Provide the [X, Y] coordinate of the cell's center where the given text is located.  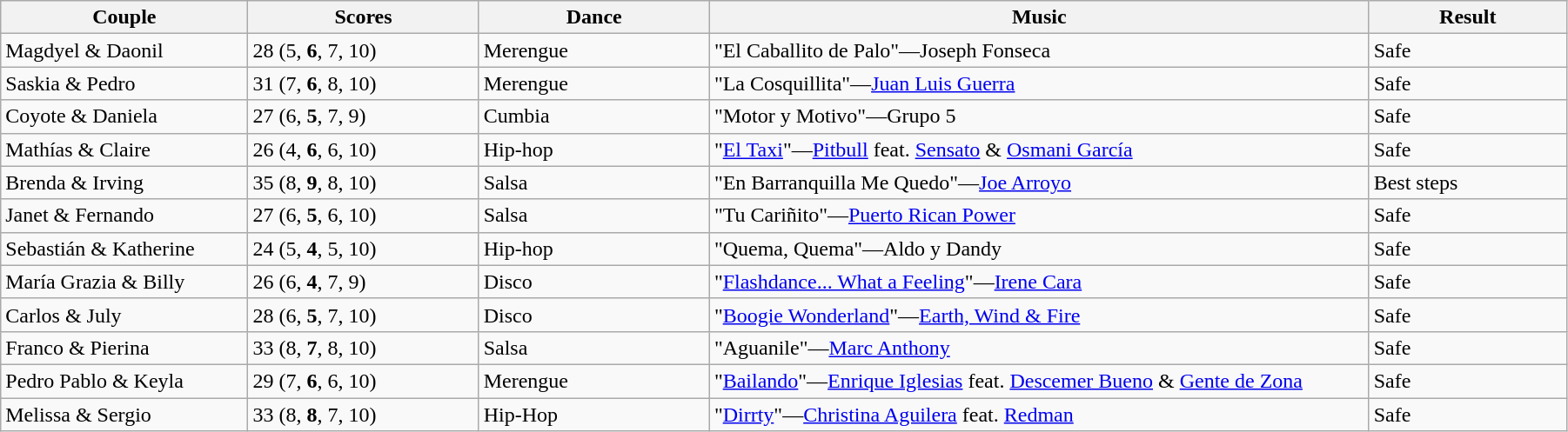
35 (8, 9, 8, 10) [364, 183]
Hip-Hop [593, 415]
"La Cosquillita"—Juan Luis Guerra [1039, 83]
24 (5, 4, 5, 10) [364, 249]
"Quema, Quema"—Aldo y Dandy [1039, 249]
Saskia & Pedro [124, 83]
Mathías & Claire [124, 150]
"Tu Cariñito"—Puerto Rican Power [1039, 216]
"Dirrty"—Christina Aguilera feat. Redman [1039, 415]
"Flashdance... What a Feeling"—Irene Cara [1039, 282]
"El Taxi"—Pitbull feat. Sensato & Osmani García [1039, 150]
"Bailando"—Enrique Iglesias feat. Descemer Bueno & Gente de Zona [1039, 381]
Cumbia [593, 116]
Result [1467, 17]
Magdyel & Daonil [124, 50]
Sebastián & Katherine [124, 249]
Melissa & Sergio [124, 415]
Brenda & Irving [124, 183]
Janet & Fernando [124, 216]
"Boogie Wonderland"—Earth, Wind & Fire [1039, 315]
26 (4, 6, 6, 10) [364, 150]
"Aguanile"—Marc Anthony [1039, 348]
28 (6, 5, 7, 10) [364, 315]
29 (7, 6, 6, 10) [364, 381]
Best steps [1467, 183]
Franco & Pierina [124, 348]
Scores [364, 17]
Carlos & July [124, 315]
María Grazia & Billy [124, 282]
"El Caballito de Palo"—Joseph Fonseca [1039, 50]
28 (5, 6, 7, 10) [364, 50]
33 (8, 7, 8, 10) [364, 348]
Pedro Pablo & Keyla [124, 381]
Dance [593, 17]
33 (8, 8, 7, 10) [364, 415]
Coyote & Daniela [124, 116]
27 (6, 5, 7, 9) [364, 116]
26 (6, 4, 7, 9) [364, 282]
"Motor y Motivo"—Grupo 5 [1039, 116]
27 (6, 5, 6, 10) [364, 216]
31 (7, 6, 8, 10) [364, 83]
Couple [124, 17]
"En Barranquilla Me Quedo"—Joe Arroyo [1039, 183]
Music [1039, 17]
